Return [x, y] of the center of cell containing provided text 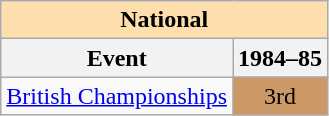
Event [117, 58]
3rd [280, 96]
1984–85 [280, 58]
British Championships [117, 96]
National [164, 20]
